Determine the (X, Y) coordinate at the center of the cell enclosing the given text.  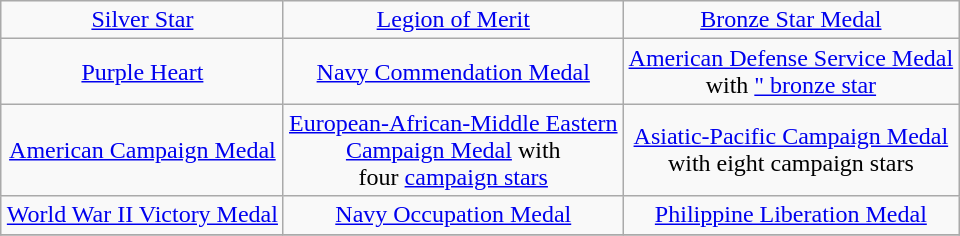
Purple Heart (142, 72)
Legion of Merit (453, 20)
World War II Victory Medal (142, 215)
Philippine Liberation Medal (791, 215)
American Campaign Medal (142, 150)
Navy Commendation Medal (453, 72)
European-African-Middle EasternCampaign Medal withfour campaign stars (453, 150)
Silver Star (142, 20)
Asiatic-Pacific Campaign Medalwith eight campaign stars (791, 150)
Navy Occupation Medal (453, 215)
Bronze Star Medal (791, 20)
American Defense Service Medalwith " bronze star (791, 72)
